Return the [x, y] coordinate for the center point of the cell that contains the specified text.  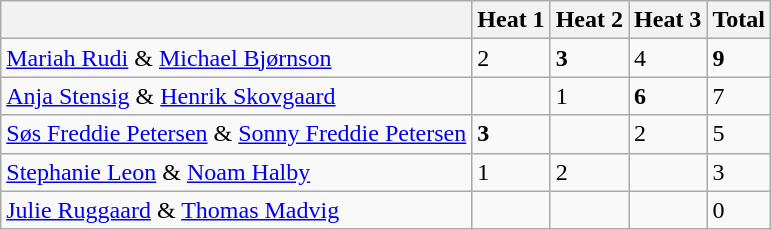
Søs Freddie Petersen & Sonny Freddie Petersen [236, 134]
Heat 3 [668, 20]
4 [668, 58]
7 [739, 96]
Anja Stensig & Henrik Skovgaard [236, 96]
5 [739, 134]
9 [739, 58]
0 [739, 210]
Heat 2 [589, 20]
Total [739, 20]
6 [668, 96]
Julie Ruggaard & Thomas Madvig [236, 210]
Mariah Rudi & Michael Bjørnson [236, 58]
Heat 1 [511, 20]
Stephanie Leon & Noam Halby [236, 172]
